For the text-containing cell, return its midpoint in [x, y] coordinate format. 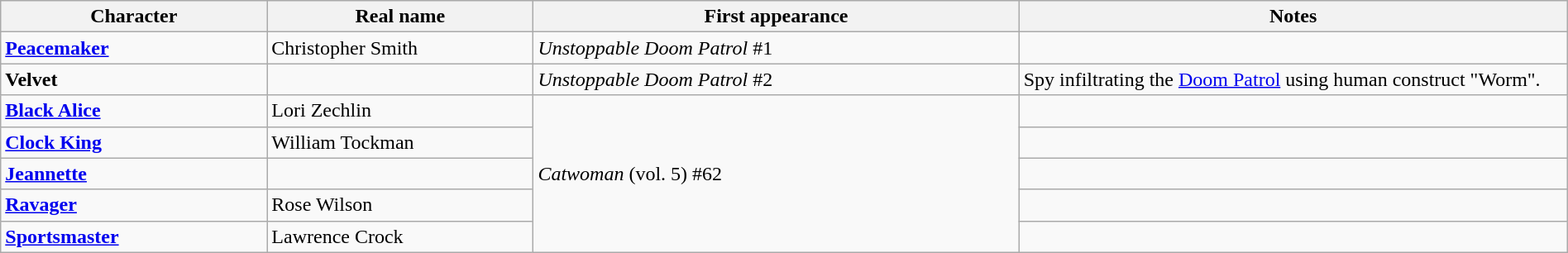
Ravager [134, 205]
Character [134, 17]
First appearance [776, 17]
Peacemaker [134, 48]
Clock King [134, 142]
Unstoppable Doom Patrol #2 [776, 79]
Sportsmaster [134, 236]
Jeannette [134, 174]
Spy infiltrating the Doom Patrol using human construct "Worm". [1293, 79]
Lori Zechlin [400, 111]
Black Alice [134, 111]
Real name [400, 17]
Notes [1293, 17]
Rose Wilson [400, 205]
Christopher Smith [400, 48]
Velvet [134, 79]
Lawrence Crock [400, 236]
William Tockman [400, 142]
Catwoman (vol. 5) #62 [776, 174]
Unstoppable Doom Patrol #1 [776, 48]
